Detect which cell encompasses the target text, then output its (X, Y) center coordinate. 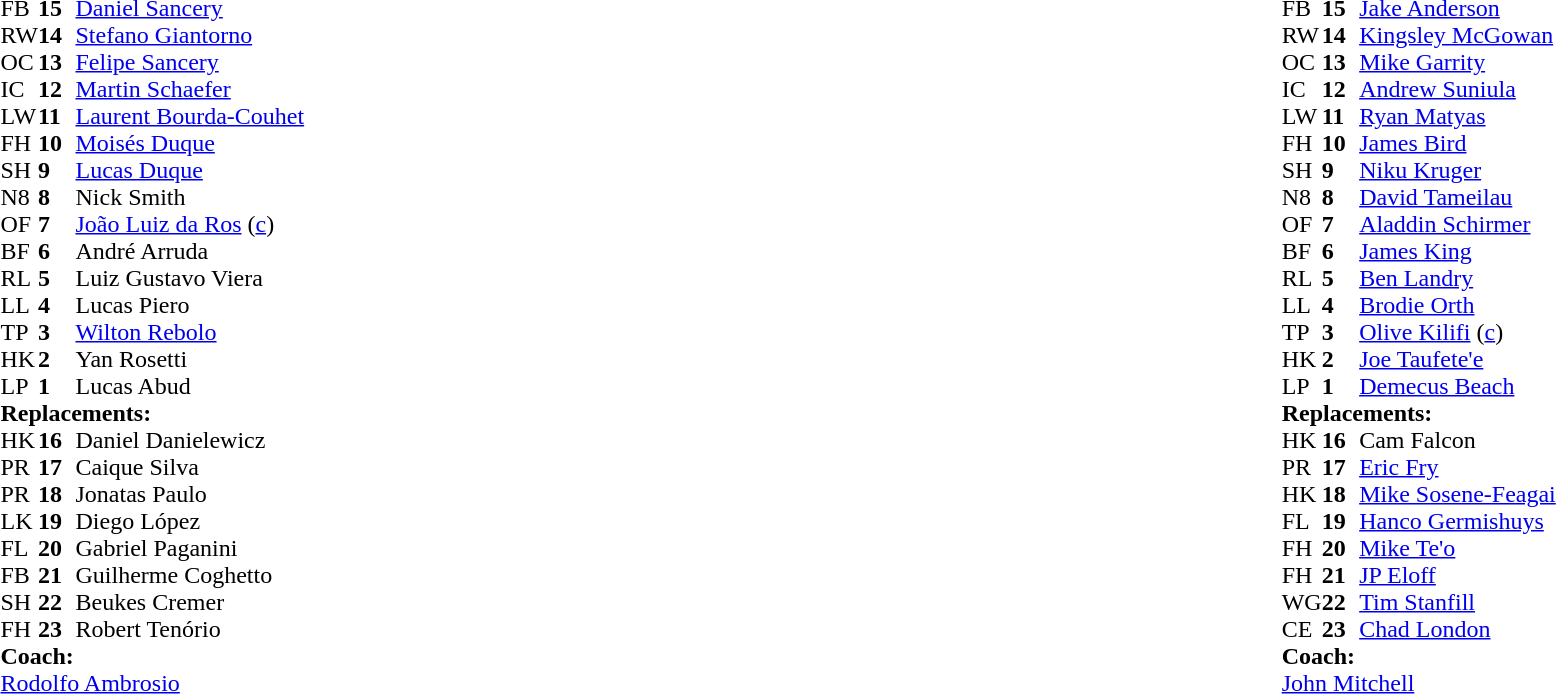
Chad London (1458, 630)
James Bird (1458, 144)
Wilton Rebolo (190, 332)
João Luiz da Ros (c) (190, 224)
David Tameilau (1458, 198)
LK (19, 522)
Laurent Bourda-Couhet (190, 116)
Beukes Cremer (190, 602)
Ryan Matyas (1458, 116)
Hanco Germishuys (1458, 522)
Joe Taufete'e (1458, 360)
FB (19, 576)
Lucas Abud (190, 386)
Mike Sosene-Feagai (1458, 494)
Olive Kilifi (c) (1458, 332)
Robert Tenório (190, 630)
Martin Schaefer (190, 90)
Gabriel Paganini (190, 548)
Mike Te'o (1458, 548)
JP Eloff (1458, 576)
Tim Stanfill (1458, 602)
Yan Rosetti (190, 360)
Lucas Duque (190, 170)
Daniel Danielewicz (190, 440)
Guilherme Coghetto (190, 576)
Jonatas Paulo (190, 494)
Felipe Sancery (190, 62)
Diego López (190, 522)
Andrew Suniula (1458, 90)
Niku Kruger (1458, 170)
Luiz Gustavo Viera (190, 278)
Demecus Beach (1458, 386)
Mike Garrity (1458, 62)
André Arruda (190, 252)
Nick Smith (190, 198)
Moisés Duque (190, 144)
Lucas Piero (190, 306)
Ben Landry (1458, 278)
James King (1458, 252)
Cam Falcon (1458, 440)
WG (1302, 602)
Eric Fry (1458, 468)
Brodie Orth (1458, 306)
Kingsley McGowan (1458, 36)
Aladdin Schirmer (1458, 224)
Stefano Giantorno (190, 36)
Caique Silva (190, 468)
CE (1302, 630)
